Identify which cell holds the provided text, then report its (x, y) central coordinate. 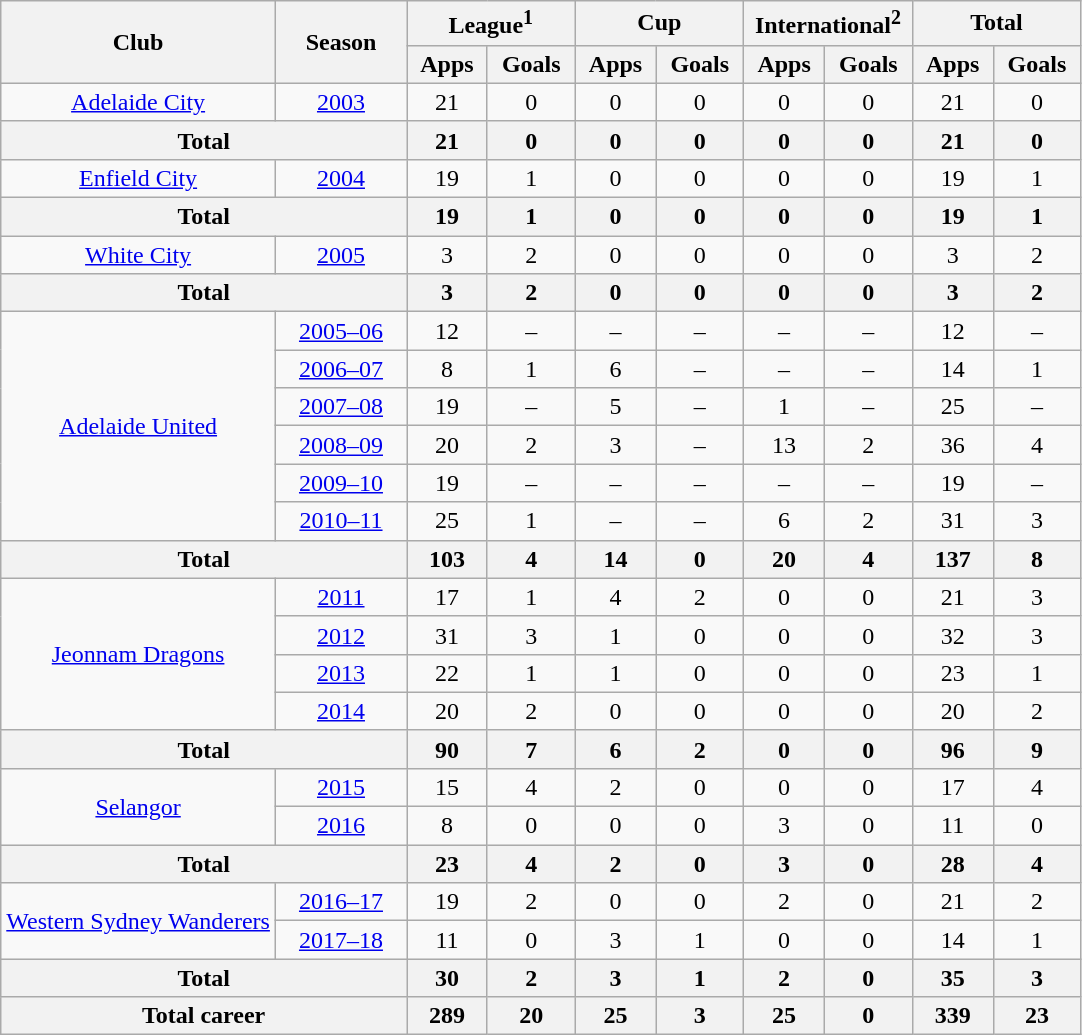
22 (446, 673)
2008–09 (340, 445)
Jeonnam Dragons (138, 654)
103 (446, 559)
289 (446, 1016)
2005 (340, 255)
2011 (340, 597)
League1 (490, 24)
Western Sydney Wanderers (138, 921)
Enfield City (138, 178)
2013 (340, 673)
30 (446, 978)
2012 (340, 635)
2006–07 (340, 369)
339 (952, 1016)
13 (784, 445)
90 (446, 749)
Total career (204, 1016)
Adelaide United (138, 426)
2014 (340, 711)
35 (952, 978)
137 (952, 559)
5 (616, 407)
International2 (828, 24)
32 (952, 635)
Selangor (138, 806)
2004 (340, 178)
Season (340, 42)
2016–17 (340, 902)
15 (446, 787)
96 (952, 749)
Adelaide City (138, 102)
2017–18 (340, 940)
Cup (660, 24)
2007–08 (340, 407)
2010–11 (340, 521)
9 (1037, 749)
2005–06 (340, 331)
2015 (340, 787)
7 (531, 749)
28 (952, 864)
White City (138, 255)
Club (138, 42)
36 (952, 445)
2016 (340, 826)
2009–10 (340, 483)
2003 (340, 102)
